Output the [x, y] coordinate of the center of the cell containing the given text.  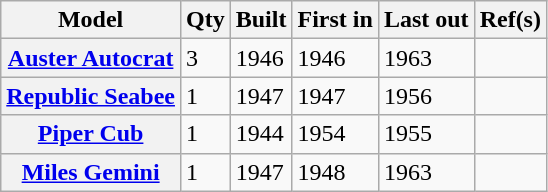
1955 [426, 134]
Qty [205, 20]
Ref(s) [510, 20]
1956 [426, 96]
Piper Cub [91, 134]
Auster Autocrat [91, 58]
Miles Gemini [91, 172]
1948 [335, 172]
First in [335, 20]
Republic Seabee [91, 96]
Built [261, 20]
Model [91, 20]
1954 [335, 134]
1944 [261, 134]
Last out [426, 20]
3 [205, 58]
